Determine the (x, y) coordinate at the center of the cell enclosing the given text.  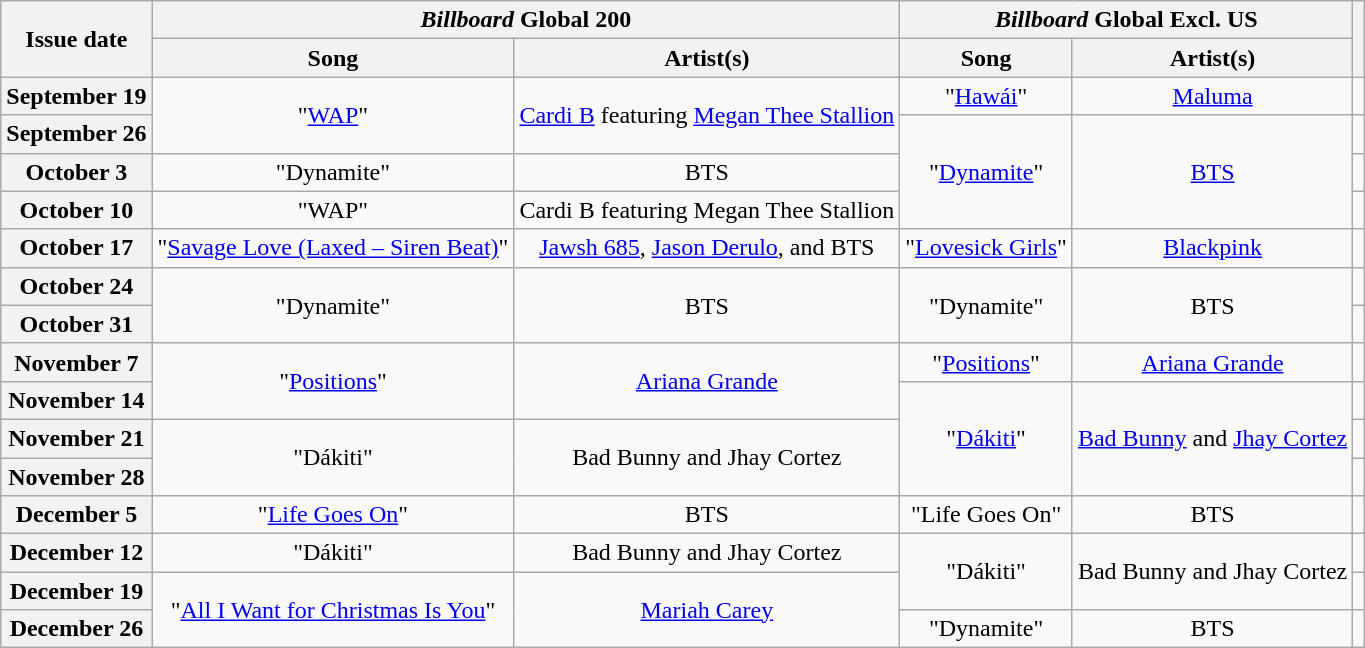
November 21 (76, 438)
October 3 (76, 172)
October 31 (76, 324)
November 7 (76, 362)
October 17 (76, 248)
September 19 (76, 96)
Mariah Carey (707, 610)
"Lovesick Girls" (986, 248)
Issue date (76, 39)
Billboard Global Excl. US (1126, 20)
Jawsh 685, Jason Derulo, and BTS (707, 248)
September 26 (76, 134)
December 12 (76, 553)
"All I Want for Christmas Is You" (333, 610)
November 28 (76, 477)
"Hawái" (986, 96)
October 10 (76, 210)
Billboard Global 200 (526, 20)
November 14 (76, 400)
December 19 (76, 591)
"Savage Love (Laxed – Siren Beat)" (333, 248)
December 5 (76, 515)
Maluma (1212, 96)
Blackpink (1212, 248)
October 24 (76, 286)
December 26 (76, 629)
